Return [x, y] of the center of cell containing provided text 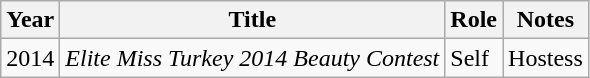
Title [252, 20]
Hostess [546, 58]
Year [30, 20]
Role [474, 20]
2014 [30, 58]
Elite Miss Turkey 2014 Beauty Contest [252, 58]
Notes [546, 20]
Self [474, 58]
